Determine the (X, Y) coordinate at the center of the cell enclosing the given text.  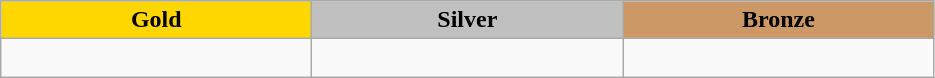
Silver (468, 20)
Gold (156, 20)
Bronze (778, 20)
